Pinpoint the cell where the given text exists, returning its [X, Y] midpoint coordinate. 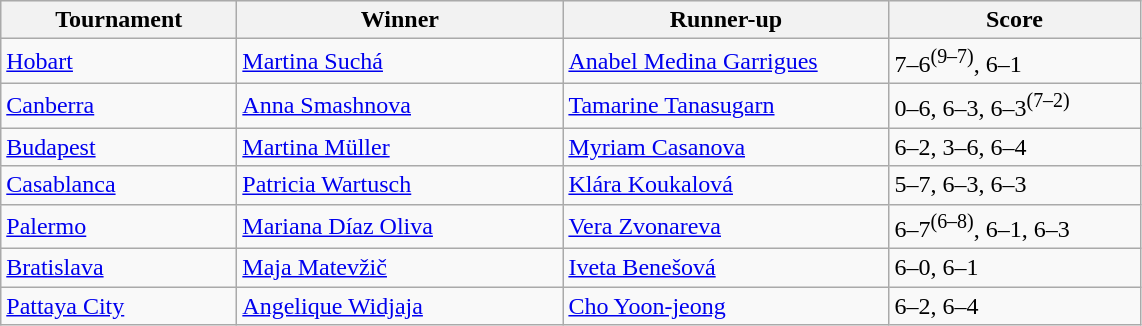
Canberra [119, 106]
Tamarine Tanasugarn [726, 106]
Iveta Benešová [726, 268]
Tournament [119, 20]
Patricia Wartusch [400, 185]
Anna Smashnova [400, 106]
Score [1014, 20]
Casablanca [119, 185]
Pattaya City [119, 306]
Angelique Widjaja [400, 306]
Palermo [119, 226]
6–7(6–8), 6–1, 6–3 [1014, 226]
6–2, 6–4 [1014, 306]
6–0, 6–1 [1014, 268]
Mariana Díaz Oliva [400, 226]
Budapest [119, 147]
Vera Zvonareva [726, 226]
Myriam Casanova [726, 147]
Anabel Medina Garrigues [726, 62]
Klára Koukalová [726, 185]
Winner [400, 20]
Bratislava [119, 268]
Maja Matevžič [400, 268]
0–6, 6–3, 6–3(7–2) [1014, 106]
7–6(9–7), 6–1 [1014, 62]
Hobart [119, 62]
6–2, 3–6, 6–4 [1014, 147]
Martina Müller [400, 147]
5–7, 6–3, 6–3 [1014, 185]
Cho Yoon-jeong [726, 306]
Martina Suchá [400, 62]
Runner-up [726, 20]
